Return the (x, y) coordinate for the center point of the cell that contains the specified text.  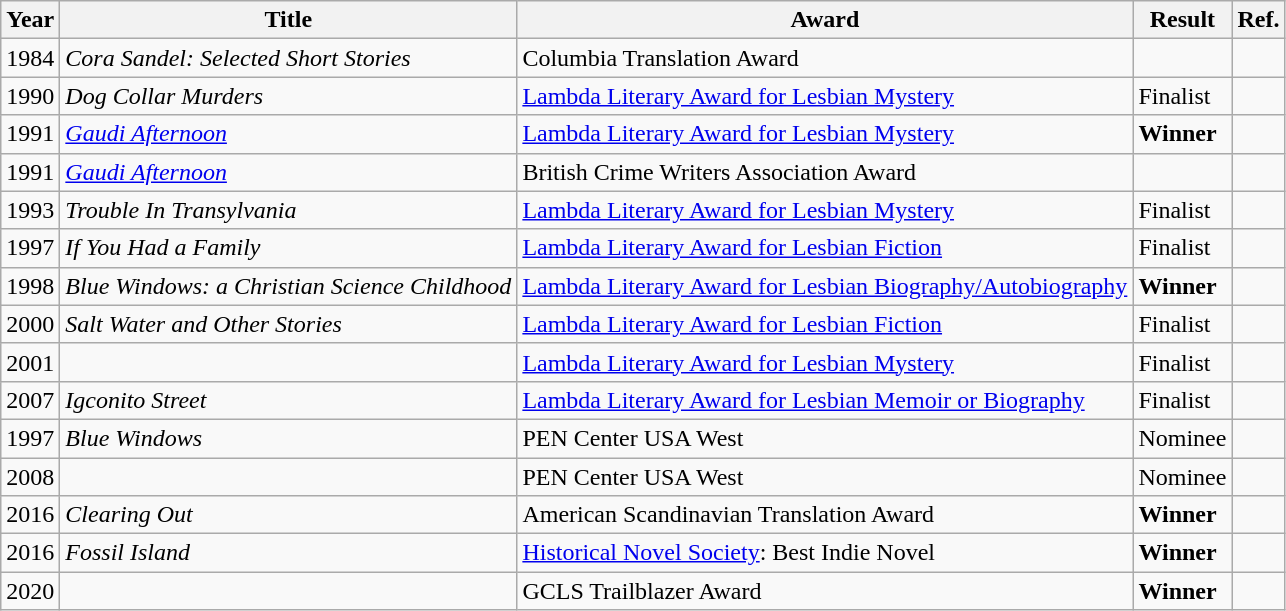
1990 (30, 96)
Fossil Island (288, 553)
Result (1182, 20)
Ref. (1258, 20)
Blue Windows: a Christian Science Childhood (288, 286)
2000 (30, 324)
1993 (30, 210)
2001 (30, 362)
1984 (30, 58)
Trouble In Transylvania (288, 210)
Igconito Street (288, 400)
2020 (30, 591)
If You Had a Family (288, 248)
Lambda Literary Award for Lesbian Biography/Autobiography (825, 286)
Year (30, 20)
GCLS Trailblazer Award (825, 591)
Dog Collar Murders (288, 96)
Cora Sandel: Selected Short Stories (288, 58)
American Scandinavian Translation Award (825, 515)
Historical Novel Society: Best Indie Novel (825, 553)
Lambda Literary Award for Lesbian Memoir or Biography (825, 400)
Columbia Translation Award (825, 58)
2008 (30, 477)
2007 (30, 400)
Title (288, 20)
Blue Windows (288, 438)
Award (825, 20)
Salt Water and Other Stories (288, 324)
1998 (30, 286)
British Crime Writers Association Award (825, 172)
Clearing Out (288, 515)
